Scan for the cell matching the given text and deliver its (X, Y) coordinate at center. 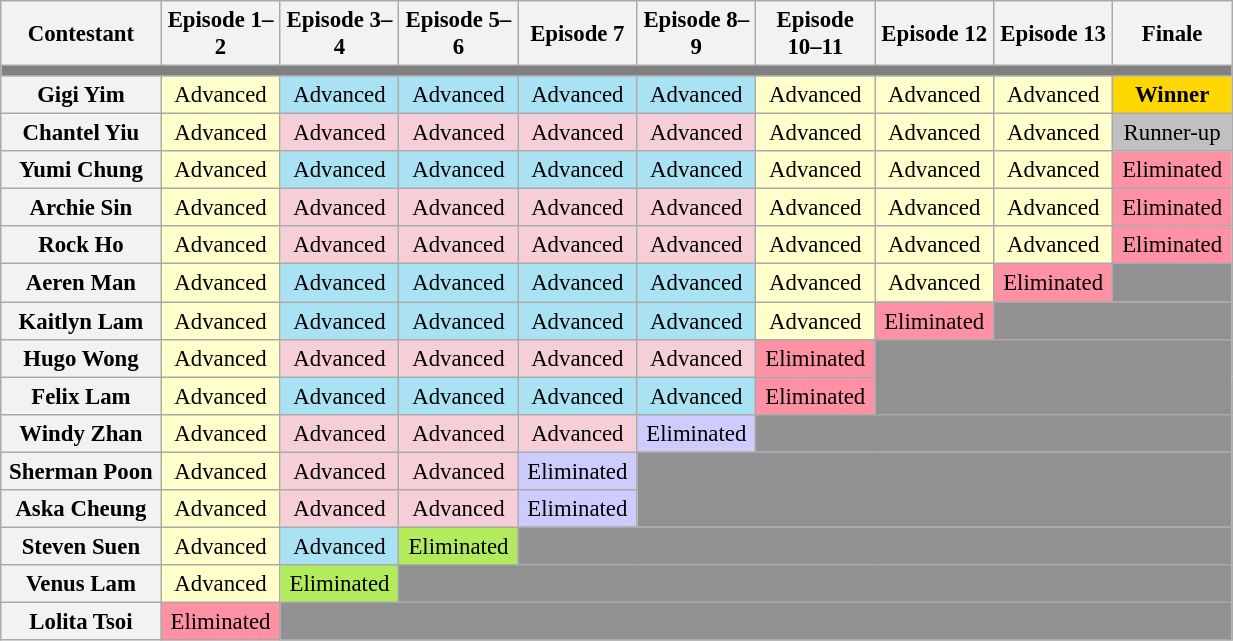
Contestant (81, 34)
Kaitlyn Lam (81, 321)
Episode 13 (1054, 34)
Episode 3–4 (340, 34)
Finale (1172, 34)
Hugo Wong (81, 358)
Aeren Man (81, 283)
Episode 7 (578, 34)
Sherman Poon (81, 471)
Rock Ho (81, 245)
Windy Zhan (81, 433)
Yumi Chung (81, 170)
Chantel Yiu (81, 133)
Winner (1172, 95)
Episode 1–2 (220, 34)
Episode 12 (934, 34)
Episode 8–9 (696, 34)
Aska Cheung (81, 509)
Lolita Tsoi (81, 621)
Venus Lam (81, 584)
Runner-up (1172, 133)
Gigi Yim (81, 95)
Archie Sin (81, 208)
Steven Suen (81, 546)
Episode 5–6 (458, 34)
Felix Lam (81, 396)
Episode 10–11 (816, 34)
